Extract the [X, Y] coordinate from the center of the cell holding the provided text.  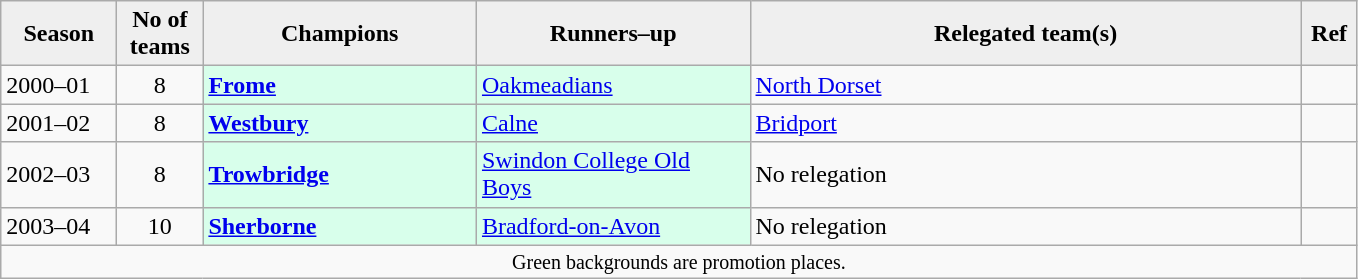
Calne [613, 123]
Trowbridge [340, 174]
2000–01 [59, 85]
Ref [1329, 34]
Green backgrounds are promotion places. [679, 262]
Bradford-on-Avon [613, 226]
Oakmeadians [613, 85]
Westbury [340, 123]
North Dorset [1026, 85]
2002–03 [59, 174]
No of teams [160, 34]
Swindon College Old Boys [613, 174]
Frome [340, 85]
Bridport [1026, 123]
Runners–up [613, 34]
10 [160, 226]
Champions [340, 34]
Sherborne [340, 226]
2003–04 [59, 226]
Season [59, 34]
Relegated team(s) [1026, 34]
2001–02 [59, 123]
